Detect which cell encompasses the target text, then output its (X, Y) center coordinate. 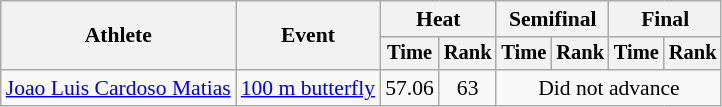
Did not advance (608, 88)
100 m butterfly (308, 88)
57.06 (410, 88)
Semifinal (552, 19)
Final (665, 19)
Joao Luis Cardoso Matias (118, 88)
63 (468, 88)
Heat (438, 19)
Event (308, 36)
Athlete (118, 36)
